From the cell containing the given text, extract its center point as (X, Y) coordinate. 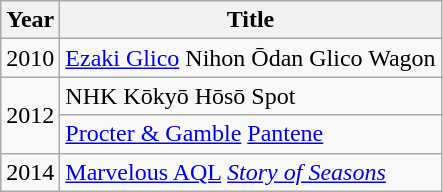
Year (30, 20)
2010 (30, 58)
Procter & Gamble Pantene (250, 134)
2014 (30, 172)
NHK Kōkyō Hōsō Spot (250, 96)
Title (250, 20)
2012 (30, 115)
Ezaki Glico Nihon Ōdan Glico Wagon (250, 58)
Marvelous AQL Story of Seasons (250, 172)
